Identify which cell holds the provided text, then report its (X, Y) central coordinate. 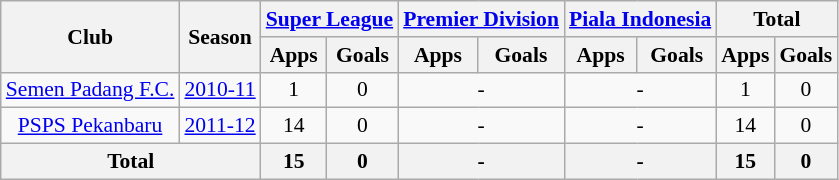
Semen Padang F.C. (90, 90)
Club (90, 36)
Piala Indonesia (640, 19)
PSPS Pekanbaru (90, 126)
Super League (330, 19)
Season (220, 36)
2011-12 (220, 126)
2010-11 (220, 90)
Premier Division (481, 19)
